From the cell containing the given text, extract its center point as (X, Y) coordinate. 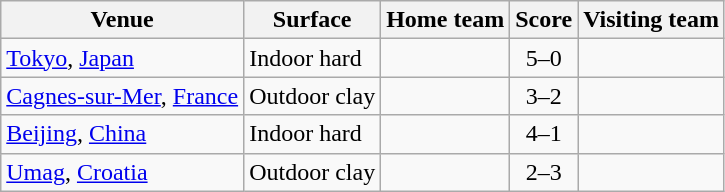
Score (544, 20)
Umag, Croatia (122, 172)
4–1 (544, 134)
Beijing, China (122, 134)
Surface (312, 20)
Cagnes-sur-Mer, France (122, 96)
Venue (122, 20)
3–2 (544, 96)
Home team (446, 20)
Visiting team (652, 20)
Tokyo, Japan (122, 58)
2–3 (544, 172)
5–0 (544, 58)
